Scan for the cell matching the given text and deliver its (x, y) coordinate at center. 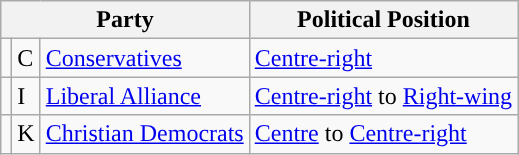
I (26, 96)
C (26, 58)
K (26, 134)
Centre-right to Right-wing (383, 96)
Conservatives (144, 58)
Centre-right (383, 58)
Political Position (383, 20)
Centre to Centre-right (383, 134)
Liberal Alliance (144, 96)
Christian Democrats (144, 134)
Party (125, 20)
